Find where the given text appears and provide that cell's center as (x, y) coordinate. 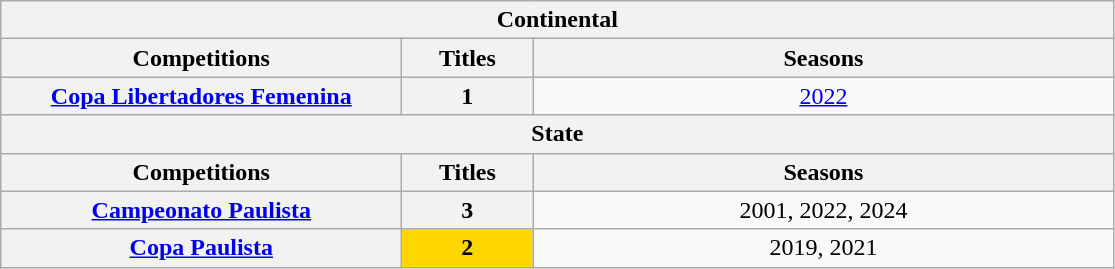
Copa Libertadores Femenina (202, 96)
Campeonato Paulista (202, 210)
2019, 2021 (824, 248)
State (558, 134)
Continental (558, 20)
2 (468, 248)
2001, 2022, 2024 (824, 210)
Copa Paulista (202, 248)
3 (468, 210)
1 (468, 96)
2022 (824, 96)
